Detect which cell encompasses the target text, then output its (X, Y) center coordinate. 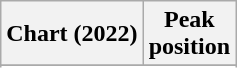
Chart (2022) (72, 34)
Peakposition (189, 34)
